Extract the (X, Y) coordinate from the center of the cell holding the provided text.  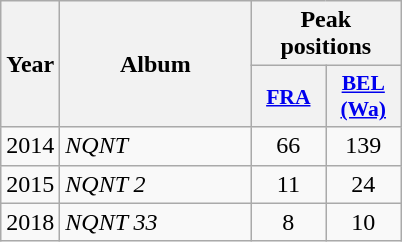
FRA (288, 96)
8 (288, 222)
24 (364, 184)
NQNT (156, 146)
Peak positions (326, 34)
NQNT 2 (156, 184)
11 (288, 184)
2015 (30, 184)
139 (364, 146)
2014 (30, 146)
Album (156, 64)
10 (364, 222)
BEL (Wa) (364, 96)
2018 (30, 222)
Year (30, 64)
NQNT 33 (156, 222)
66 (288, 146)
